Pinpoint the cell where the given text exists, returning its [X, Y] midpoint coordinate. 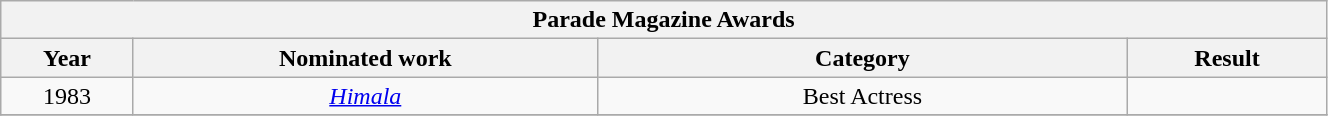
Himala [365, 96]
1983 [68, 96]
Result [1228, 58]
Best Actress [862, 96]
Parade Magazine Awards [664, 20]
Nominated work [365, 58]
Year [68, 58]
Category [862, 58]
